Locate the cell with the specified text and output its [x, y] center coordinate. 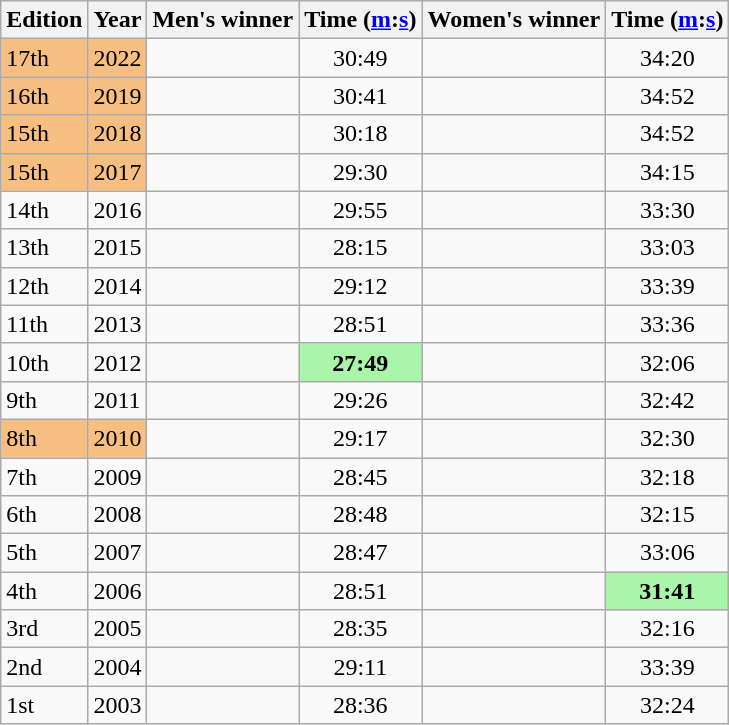
28:47 [360, 553]
32:06 [668, 362]
32:42 [668, 400]
10th [44, 362]
17th [44, 58]
5th [44, 553]
16th [44, 96]
30:49 [360, 58]
2003 [118, 705]
32:30 [668, 438]
30:41 [360, 96]
1st [44, 705]
33:03 [668, 248]
28:15 [360, 248]
29:30 [360, 172]
28:35 [360, 629]
30:18 [360, 134]
29:55 [360, 210]
12th [44, 286]
2011 [118, 400]
28:45 [360, 477]
2007 [118, 553]
7th [44, 477]
2013 [118, 324]
29:12 [360, 286]
32:16 [668, 629]
2004 [118, 667]
11th [44, 324]
4th [44, 591]
Men's winner [223, 20]
2nd [44, 667]
2010 [118, 438]
2018 [118, 134]
Year [118, 20]
Edition [44, 20]
32:18 [668, 477]
2016 [118, 210]
2009 [118, 477]
2006 [118, 591]
2005 [118, 629]
29:26 [360, 400]
2012 [118, 362]
32:15 [668, 515]
2022 [118, 58]
28:36 [360, 705]
32:24 [668, 705]
6th [44, 515]
14th [44, 210]
33:30 [668, 210]
2015 [118, 248]
29:17 [360, 438]
Women's winner [514, 20]
13th [44, 248]
33:06 [668, 553]
34:15 [668, 172]
31:41 [668, 591]
28:48 [360, 515]
2014 [118, 286]
9th [44, 400]
34:20 [668, 58]
3rd [44, 629]
2008 [118, 515]
27:49 [360, 362]
33:36 [668, 324]
29:11 [360, 667]
2017 [118, 172]
8th [44, 438]
2019 [118, 96]
